Extract the [X, Y] coordinate from the center of the cell holding the provided text.  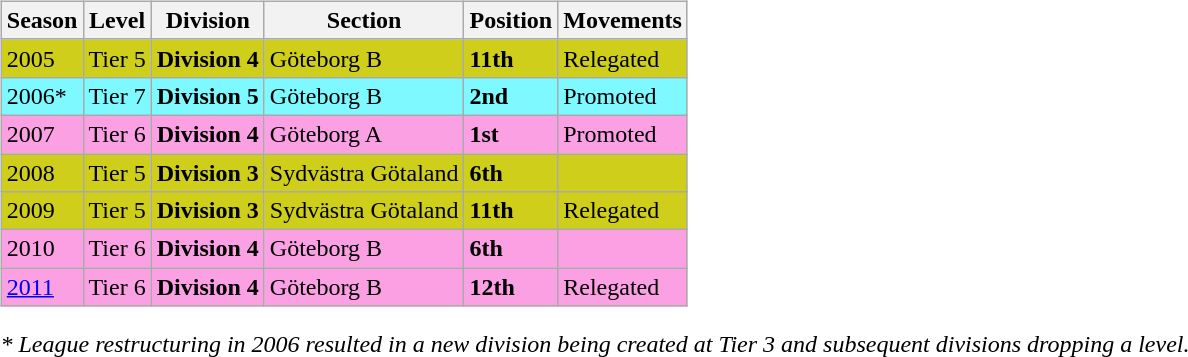
Position [511, 20]
Movements [623, 20]
Level [117, 20]
Section [364, 20]
2010 [42, 249]
Göteborg A [364, 134]
12th [511, 287]
Division [208, 20]
2008 [42, 173]
2005 [42, 58]
Season [42, 20]
2006* [42, 96]
Tier 7 [117, 96]
2011 [42, 287]
Division 5 [208, 96]
2009 [42, 211]
2007 [42, 134]
2nd [511, 96]
1st [511, 134]
